Identify which cell holds the provided text, then report its [X, Y] central coordinate. 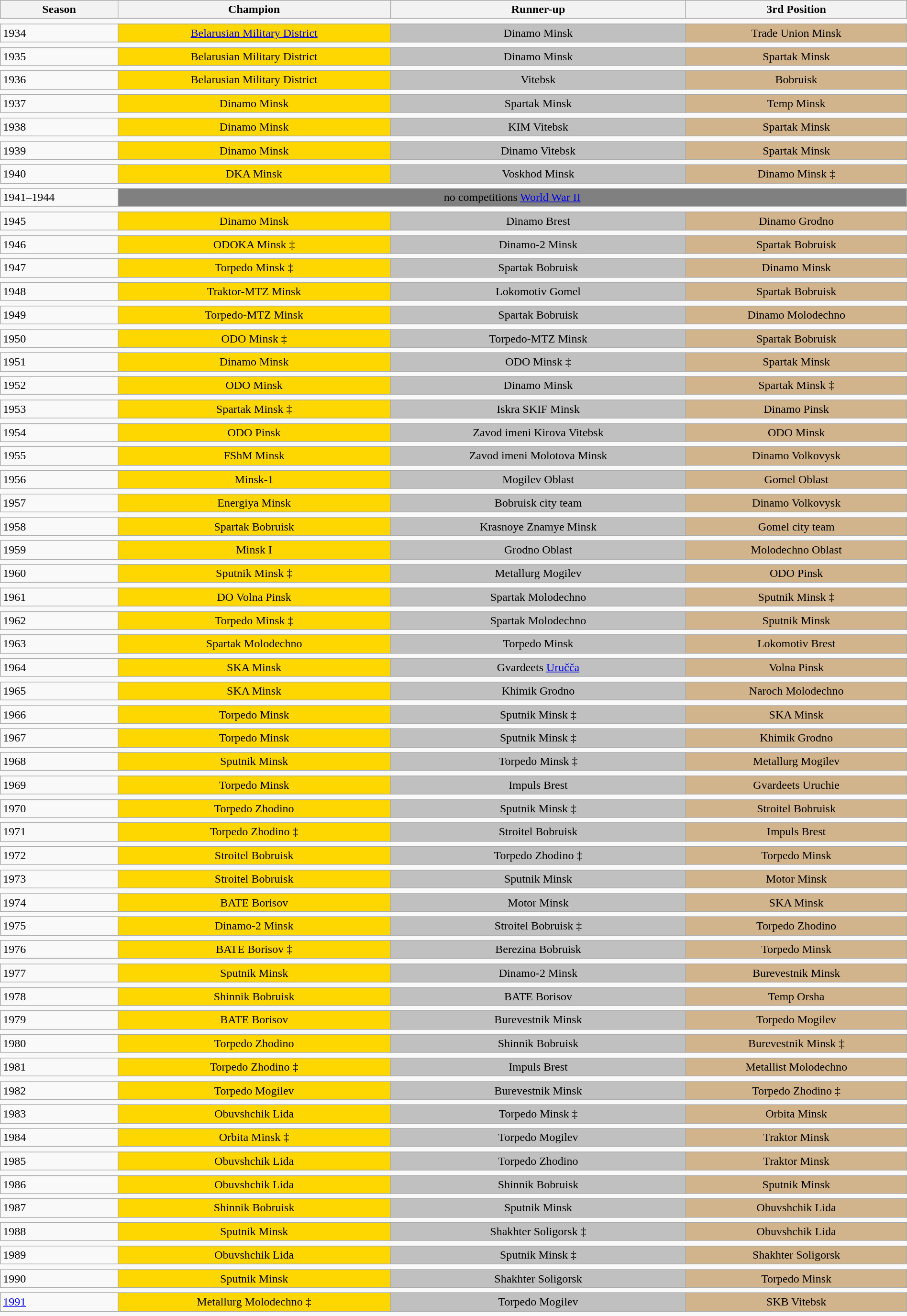
1946 [59, 244]
1949 [59, 315]
Zavod imeni Molotova Minsk [538, 456]
1950 [59, 338]
1980 [59, 1043]
1972 [59, 855]
1971 [59, 832]
1936 [59, 80]
3rd Position [796, 10]
Season [59, 10]
1934 [59, 33]
1963 [59, 644]
1961 [59, 597]
Shakhter Soligorsk ‡ [538, 1231]
1970 [59, 808]
ODOKA Minsk ‡ [254, 244]
Dinamo Grodno [796, 221]
1978 [59, 996]
Dinamo Molodechno [796, 315]
Burevestnik Minsk ‡ [796, 1043]
DKA Minsk [254, 174]
Gvardeets Uručča [538, 667]
1990 [59, 1279]
Metallurg Molodechno ‡ [254, 1302]
Zavod imeni Kirova Vitebsk [538, 432]
Lokomotiv Brest [796, 644]
1986 [59, 1184]
Bobruisk [796, 80]
1957 [59, 503]
1939 [59, 151]
1985 [59, 1161]
1974 [59, 903]
Minsk I [254, 550]
Berezina Bobruisk [538, 950]
1983 [59, 1114]
Dinamo Brest [538, 221]
Energiya Minsk [254, 503]
1989 [59, 1255]
1952 [59, 386]
1956 [59, 479]
1940 [59, 174]
1953 [59, 409]
no competitions World War II [512, 198]
Volna Pinsk [796, 667]
1991 [59, 1302]
1976 [59, 950]
1979 [59, 1020]
1959 [59, 550]
Dinamo Vitebsk [538, 151]
1948 [59, 291]
1967 [59, 738]
1955 [59, 456]
1987 [59, 1208]
Temp Minsk [796, 103]
1937 [59, 103]
Vitebsk [538, 80]
1962 [59, 620]
1975 [59, 926]
Trade Union Minsk [796, 33]
Dinamo Pinsk [796, 409]
Mogilev Oblast [538, 479]
Metallist Molodechno [796, 1067]
1966 [59, 714]
1935 [59, 56]
1981 [59, 1067]
Runner-up [538, 10]
DO Volna Pinsk [254, 597]
1960 [59, 574]
1973 [59, 879]
Temp Orsha [796, 996]
Gomel Oblast [796, 479]
Grodno Oblast [538, 550]
Voskhod Minsk [538, 174]
1938 [59, 127]
Minsk-1 [254, 479]
SKB Vitebsk [796, 1302]
Naroch Molodechno [796, 691]
1988 [59, 1231]
1947 [59, 268]
BATE Borisov ‡ [254, 950]
FShM Minsk [254, 456]
Gomel city team [796, 527]
1945 [59, 221]
Champion [254, 10]
1954 [59, 432]
1964 [59, 667]
Dinamo Minsk ‡ [796, 174]
Gvardeets Uruchie [796, 785]
Stroitel Bobruisk ‡ [538, 926]
1958 [59, 527]
1977 [59, 973]
Traktor-MTZ Minsk [254, 291]
1984 [59, 1138]
Iskra SKIF Minsk [538, 409]
KIM Vitebsk [538, 127]
Krasnoye Znamye Minsk [538, 527]
1968 [59, 762]
Lokomotiv Gomel [538, 291]
Orbita Minsk ‡ [254, 1138]
Bobruisk city team [538, 503]
1982 [59, 1090]
1941–1944 [59, 198]
Molodechno Oblast [796, 550]
1951 [59, 362]
1965 [59, 691]
1969 [59, 785]
Orbita Minsk [796, 1114]
